Pinpoint the cell where the given text exists, returning its (x, y) midpoint coordinate. 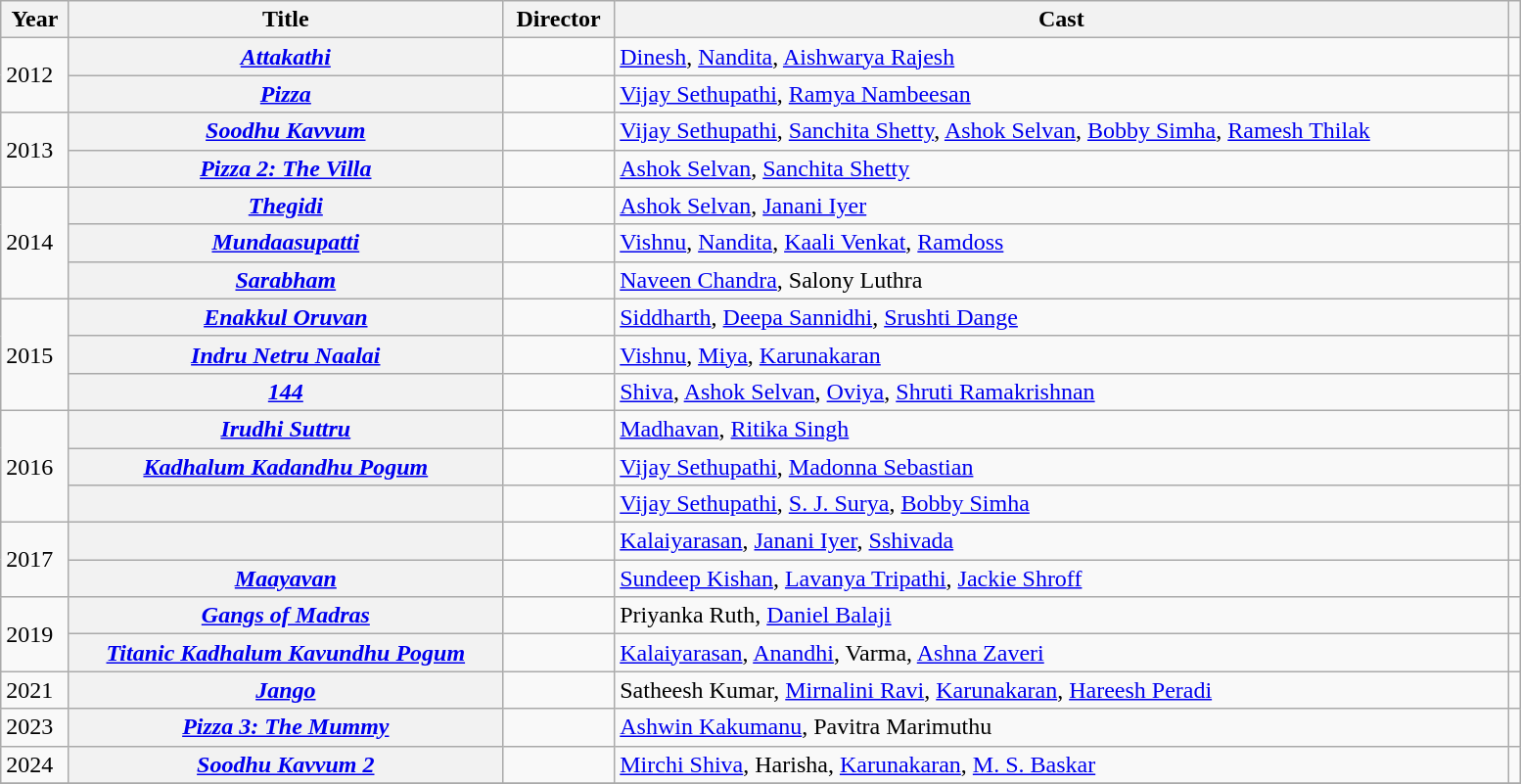
2021 (35, 690)
2013 (35, 150)
2023 (35, 727)
2016 (35, 466)
Year (35, 20)
Attakathi (286, 57)
Cast (1061, 20)
2014 (35, 243)
Jango (286, 690)
Gangs of Madras (286, 616)
Ashok Selvan, Sanchita Shetty (1061, 168)
Ashok Selvan, Janani Iyer (1061, 206)
Title (286, 20)
Irudhi Suttru (286, 429)
2015 (35, 354)
Director (559, 20)
Sundeep Kishan, Lavanya Tripathi, Jackie Shroff (1061, 578)
Mundaasupatti (286, 243)
2019 (35, 634)
Kadhalum Kadandhu Pogum (286, 467)
Kalaiyarasan, Anandhi, Varma, Ashna Zaveri (1061, 653)
Vijay Sethupathi, S. J. Surya, Bobby Simha (1061, 504)
Pizza 3: The Mummy (286, 727)
Vijay Sethupathi, Madonna Sebastian (1061, 467)
Siddharth, Deepa Sannidhi, Srushti Dange (1061, 317)
Soodhu Kavvum (286, 131)
Vijay Sethupathi, Ramya Nambeesan (1061, 94)
2024 (35, 764)
Ashwin Kakumanu, Pavitra Marimuthu (1061, 727)
Indru Netru Naalai (286, 354)
Vishnu, Miya, Karunakaran (1061, 354)
2017 (35, 560)
Dinesh, Nandita, Aishwarya Rajesh (1061, 57)
Naveen Chandra, Salony Luthra (1061, 280)
Vijay Sethupathi, Sanchita Shetty, Ashok Selvan, Bobby Simha, Ramesh Thilak (1061, 131)
Kalaiyarasan, Janani Iyer, Sshivada (1061, 541)
Titanic Kadhalum Kavundhu Pogum (286, 653)
144 (286, 392)
Mirchi Shiva, Harisha, Karunakaran, M. S. Baskar (1061, 764)
Sarabham (286, 280)
Thegidi (286, 206)
Soodhu Kavvum 2 (286, 764)
Vishnu, Nandita, Kaali Venkat, Ramdoss (1061, 243)
Maayavan (286, 578)
Pizza (286, 94)
Enakkul Oruvan (286, 317)
Shiva, Ashok Selvan, Oviya, Shruti Ramakrishnan (1061, 392)
Priyanka Ruth, Daniel Balaji (1061, 616)
2012 (35, 75)
Satheesh Kumar, Mirnalini Ravi, Karunakaran, Hareesh Peradi (1061, 690)
Pizza 2: The Villa (286, 168)
Madhavan, Ritika Singh (1061, 429)
